Extract the [X, Y] coordinate from the center of the cell holding the provided text.  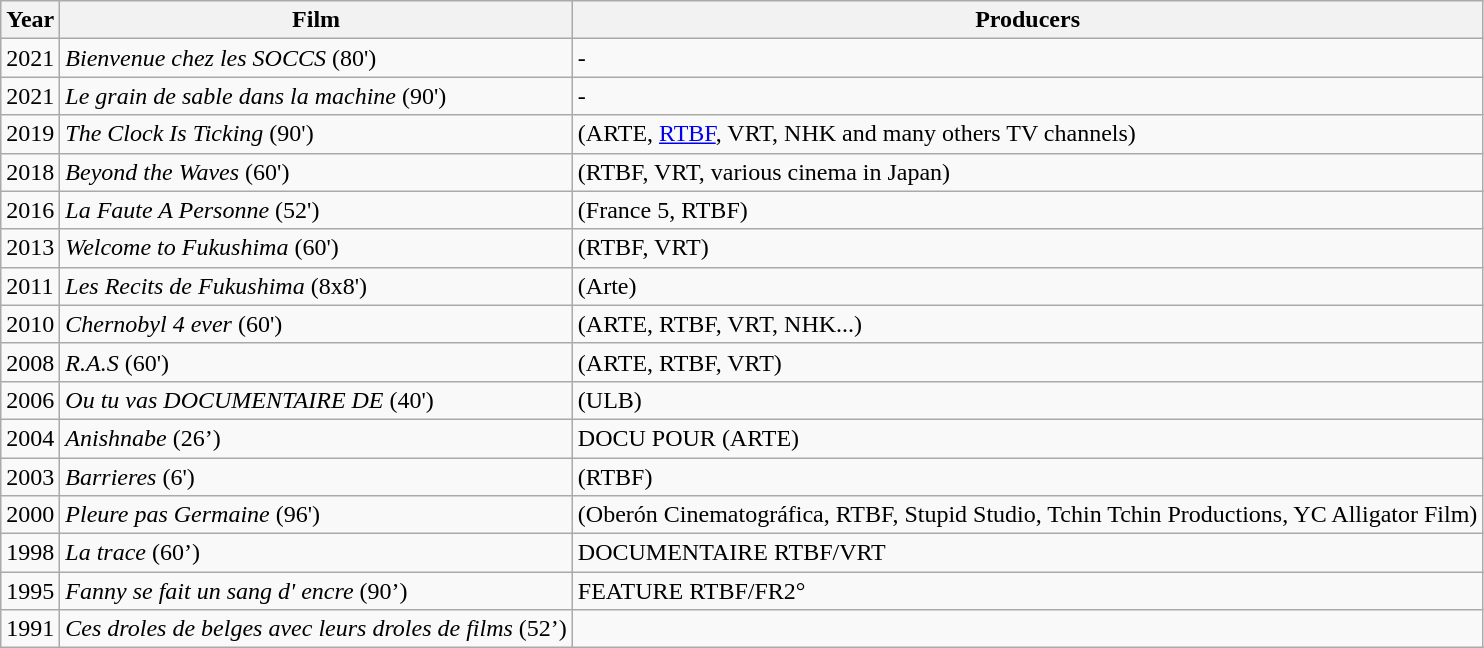
Chernobyl 4 ever (60') [316, 324]
(Arte) [1028, 286]
Ou tu vas DOCUMENTAIRE DE (40') [316, 400]
(ARTE, RTBF, VRT, NHK...) [1028, 324]
1995 [30, 591]
2018 [30, 172]
Year [30, 20]
2006 [30, 400]
2003 [30, 477]
Anishnabe (26’) [316, 438]
Beyond the Waves (60') [316, 172]
1991 [30, 629]
(Oberón Cinematográfica, RTBF, Stupid Studio, Tchin Tchin Productions, YC Alligator Film) [1028, 515]
Fanny se fait un sang d' encre (90’) [316, 591]
(RTBF, VRT, various cinema in Japan) [1028, 172]
(RTBF, VRT) [1028, 248]
Le grain de sable dans la machine (90') [316, 96]
2016 [30, 210]
(ARTE, RTBF, VRT) [1028, 362]
1998 [30, 553]
Welcome to Fukushima (60') [316, 248]
Bienvenue chez les SOCCS (80') [316, 58]
2004 [30, 438]
La Faute A Personne (52') [316, 210]
2008 [30, 362]
Pleure pas Germaine (96') [316, 515]
2019 [30, 134]
(ARTE, RTBF, VRT, NHK and many others TV channels) [1028, 134]
Film [316, 20]
FEATURE RTBF/FR2° [1028, 591]
R.A.S (60') [316, 362]
(RTBF) [1028, 477]
The Clock Is Ticking (90') [316, 134]
DOCUMENTAIRE RTBF/VRT [1028, 553]
2000 [30, 515]
DOCU POUR (ARTE) [1028, 438]
(ULB) [1028, 400]
2011 [30, 286]
Les Recits de Fukushima (8x8') [316, 286]
La trace (60’) [316, 553]
2013 [30, 248]
Barrieres (6') [316, 477]
2010 [30, 324]
Ces droles de belges avec leurs droles de films (52’) [316, 629]
(France 5, RTBF) [1028, 210]
Producers [1028, 20]
